Detect which cell encompasses the target text, then output its (x, y) center coordinate. 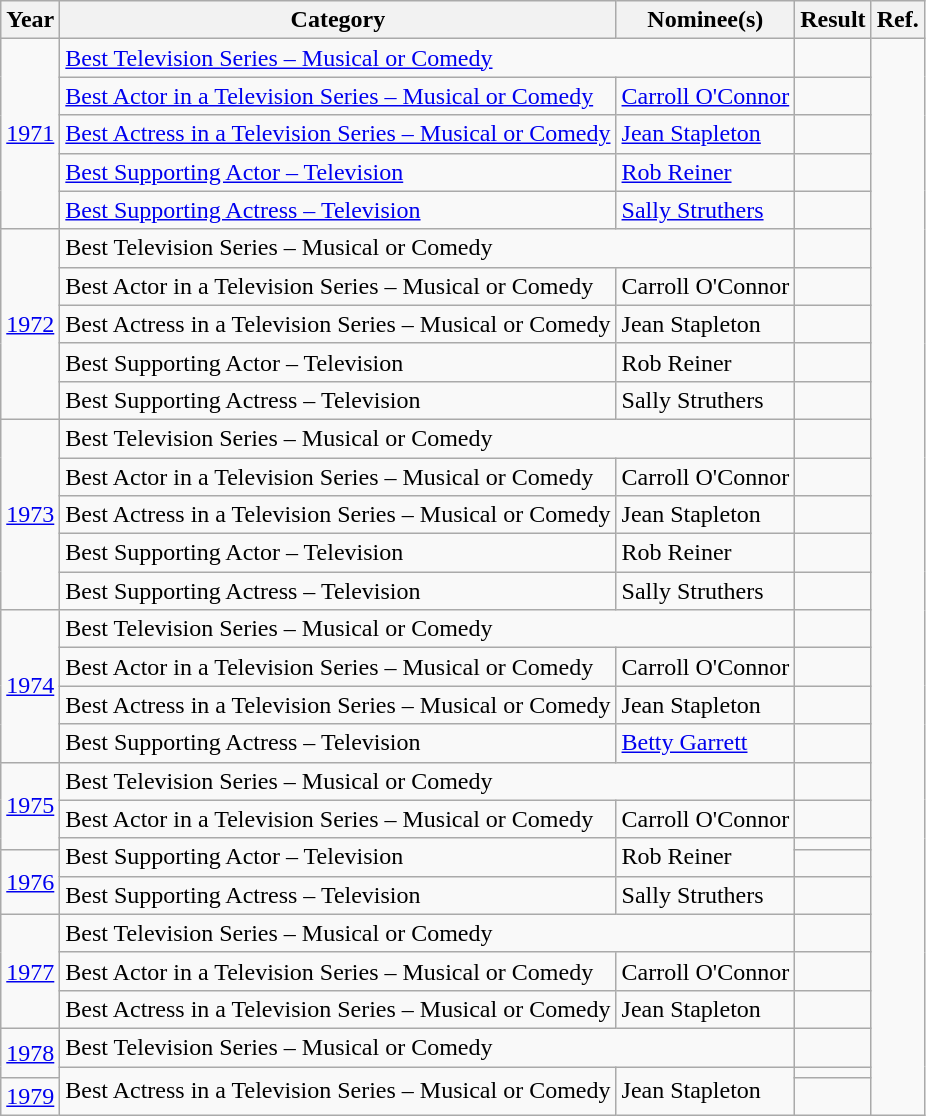
Ref. (898, 20)
1975 (30, 806)
Result (833, 20)
1979 (30, 1097)
1974 (30, 686)
Category (338, 20)
Year (30, 20)
1971 (30, 134)
Betty Garrett (706, 743)
1972 (30, 324)
1976 (30, 882)
1977 (30, 971)
1973 (30, 514)
1978 (30, 1052)
Nominee(s) (706, 20)
